From the cell containing the given text, extract its center point as [X, Y] coordinate. 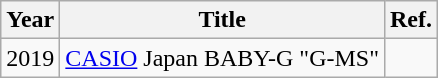
Year [30, 20]
Title [222, 20]
CASIO Japan BABY-G "G-MS" [222, 58]
2019 [30, 58]
Ref. [410, 20]
